Search for the cell housing the specified text and yield its [x, y] center coordinate. 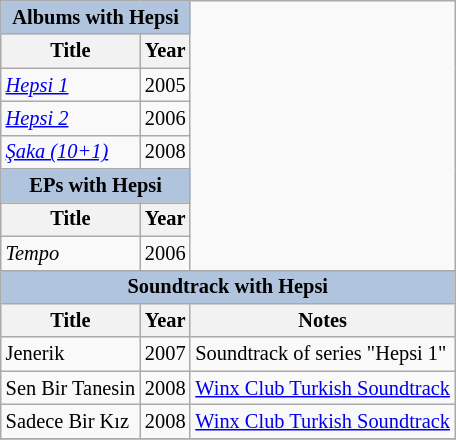
Hepsi 1 [70, 85]
Tempo [70, 253]
Sen Bir Tanesin [70, 388]
EPs with Hepsi [96, 186]
Hepsi 2 [70, 118]
Jenerik [70, 354]
Notes [322, 320]
2007 [165, 354]
Şaka (10+1) [70, 152]
Soundtrack with Hepsi [228, 287]
Albums with Hepsi [96, 17]
Sadece Bir Kız [70, 421]
Soundtrack of series "Hepsi 1" [322, 354]
2005 [165, 85]
